Search for the cell housing the specified text and yield its (x, y) center coordinate. 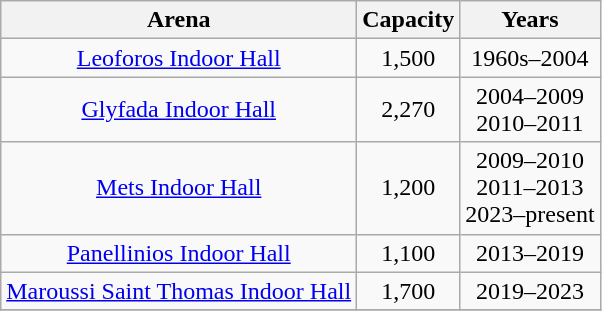
Arena (179, 20)
2009–20102011–20132023–present (530, 188)
Years (530, 20)
Mets Indoor Hall (179, 188)
2013–2019 (530, 253)
Capacity (408, 20)
2,270 (408, 110)
1,700 (408, 291)
1,500 (408, 58)
2019–2023 (530, 291)
1960s–2004 (530, 58)
1,200 (408, 188)
Leoforos Indoor Hall (179, 58)
2004–20092010–2011 (530, 110)
Panellinios Indoor Hall (179, 253)
1,100 (408, 253)
Glyfada Indoor Hall (179, 110)
Maroussi Saint Thomas Indoor Hall (179, 291)
